Search for the cell housing the specified text and yield its (x, y) center coordinate. 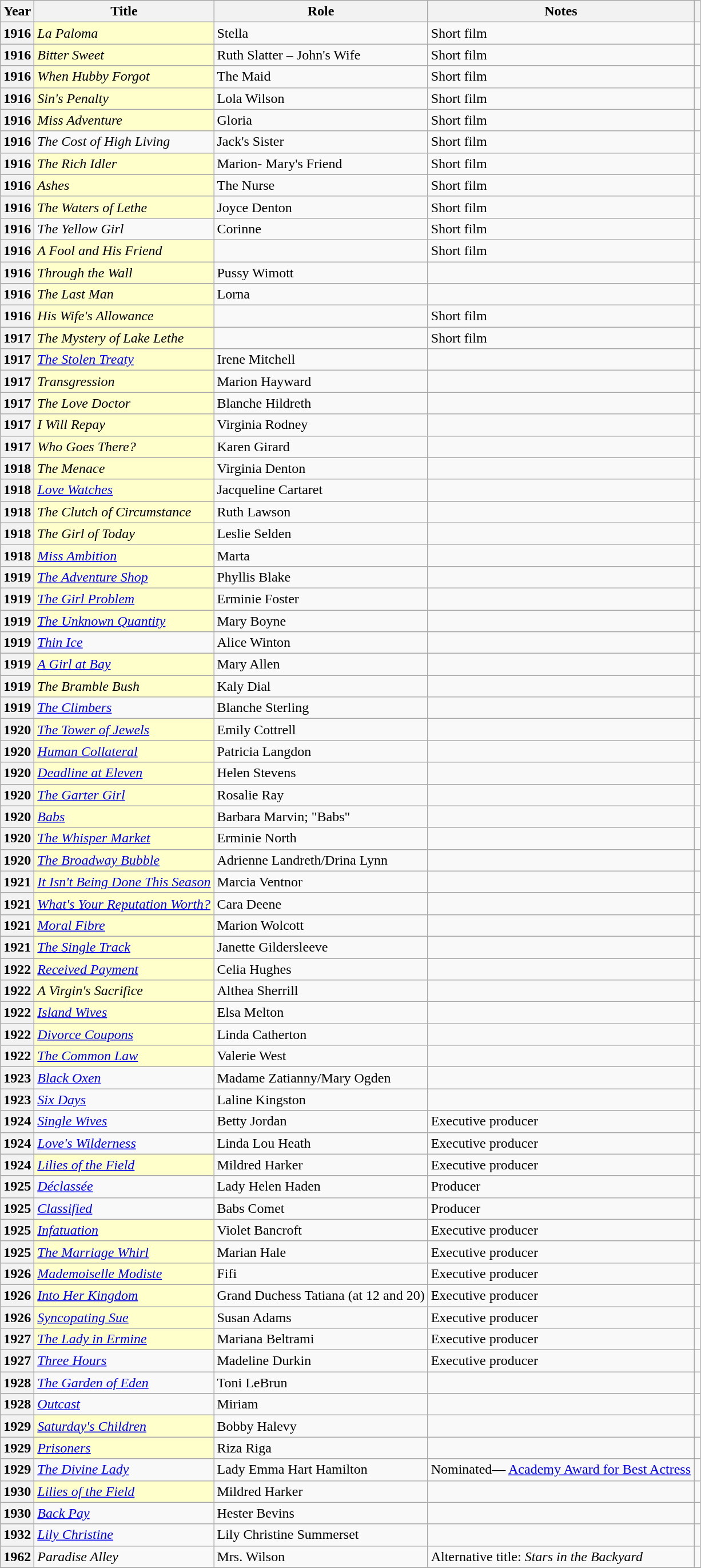
The Divine Lady (124, 1470)
The Bramble Bush (124, 686)
The Single Track (124, 947)
Irene Mitchell (321, 360)
When Hubby Forgot (124, 77)
Who Goes There? (124, 447)
Leslie Selden (321, 534)
Year (17, 11)
Linda Lou Heath (321, 1143)
Marta (321, 555)
Six Days (124, 1100)
The Whisper Market (124, 838)
Jack's Sister (321, 142)
The Love Doctor (124, 403)
Marian Hale (321, 1252)
Phyllis Blake (321, 577)
The Cost of High Living (124, 142)
Notes (560, 11)
Toni LeBrun (321, 1383)
The Nurse (321, 185)
Gloria (321, 120)
Three Hours (124, 1361)
His Wife's Allowance (124, 316)
The Menace (124, 468)
What's Your Reputation Worth? (124, 904)
Nominated— Academy Award for Best Actress (560, 1470)
Ruth Lawson (321, 512)
Alice Winton (321, 643)
Grand Duchess Tatiana (at 12 and 20) (321, 1295)
Love Watches (124, 490)
The Garter Girl (124, 795)
Island Wives (124, 1013)
Violet Bancroft (321, 1230)
Emily Cottrell (321, 730)
Lily Christine Summerset (321, 1535)
Lola Wilson (321, 98)
Erminie North (321, 838)
Moral Fibre (124, 925)
Madeline Durkin (321, 1361)
Mary Allen (321, 664)
Blanche Hildreth (321, 403)
Received Payment (124, 969)
The Adventure Shop (124, 577)
Marion Wolcott (321, 925)
Erminie Foster (321, 599)
Black Oxen (124, 1078)
Rosalie Ray (321, 795)
Transgression (124, 381)
Bobby Halevy (321, 1426)
Syncopating Sue (124, 1317)
Laline Kingston (321, 1100)
Lily Christine (124, 1535)
Role (321, 11)
Janette Gildersleeve (321, 947)
The Common Law (124, 1056)
A Girl at Bay (124, 664)
Miriam (321, 1404)
Deadline at Eleven (124, 773)
Prisoners (124, 1448)
Althea Sherrill (321, 991)
Sin's Penalty (124, 98)
Joyce Denton (321, 207)
Paradise Alley (124, 1557)
Bitter Sweet (124, 55)
Barbara Marvin; "Babs" (321, 817)
I Will Repay (124, 425)
Lady Helen Haden (321, 1187)
The Girl Problem (124, 599)
The Garden of Eden (124, 1383)
Thin Ice (124, 643)
The Climbers (124, 708)
Miss Ambition (124, 555)
Linda Catherton (321, 1034)
Hester Bevins (321, 1513)
Saturday's Children (124, 1426)
Susan Adams (321, 1317)
The Girl of Today (124, 534)
Title (124, 11)
Betty Jordan (321, 1121)
Miss Adventure (124, 120)
The Tower of Jewels (124, 730)
Single Wives (124, 1121)
Marion- Mary's Friend (321, 164)
Pussy Wimott (321, 273)
Classified (124, 1208)
Jacqueline Cartaret (321, 490)
The Last Man (124, 295)
Outcast (124, 1404)
The Stolen Treaty (124, 360)
The Lady in Ermine (124, 1339)
Virginia Rodney (321, 425)
Mary Boyne (321, 620)
Déclassée (124, 1187)
Marcia Ventnor (321, 882)
The Yellow Girl (124, 229)
1962 (17, 1557)
Marion Hayward (321, 381)
The Clutch of Circumstance (124, 512)
Lorna (321, 295)
The Marriage Whirl (124, 1252)
Into Her Kingdom (124, 1295)
Elsa Melton (321, 1013)
1932 (17, 1535)
Fifi (321, 1273)
Babs Comet (321, 1208)
La Paloma (124, 33)
Infatuation (124, 1230)
Mariana Beltrami (321, 1339)
Divorce Coupons (124, 1034)
Virginia Denton (321, 468)
Love's Wilderness (124, 1143)
Ruth Slatter – John's Wife (321, 55)
Cara Deene (321, 904)
Valerie West (321, 1056)
Ashes (124, 185)
The Rich Idler (124, 164)
Madame Zatianny/Mary Ogden (321, 1078)
Babs (124, 817)
It Isn't Being Done This Season (124, 882)
The Unknown Quantity (124, 620)
Patricia Langdon (321, 751)
Stella (321, 33)
Mrs. Wilson (321, 1557)
Riza Riga (321, 1448)
The Waters of Lethe (124, 207)
The Mystery of Lake Lethe (124, 338)
Adrienne Landreth/Drina Lynn (321, 860)
Karen Girard (321, 447)
The Maid (321, 77)
Human Collateral (124, 751)
Mademoiselle Modiste (124, 1273)
A Fool and His Friend (124, 250)
Blanche Sterling (321, 708)
The Broadway Bubble (124, 860)
Corinne (321, 229)
Helen Stevens (321, 773)
Through the Wall (124, 273)
Celia Hughes (321, 969)
Alternative title: Stars in the Backyard (560, 1557)
Lady Emma Hart Hamilton (321, 1470)
Back Pay (124, 1513)
Kaly Dial (321, 686)
A Virgin's Sacrifice (124, 991)
